Scan for the cell matching the given text and deliver its (X, Y) coordinate at center. 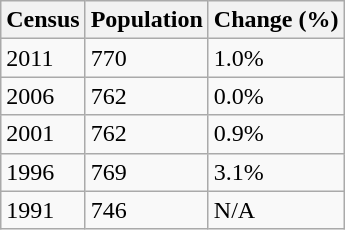
1996 (43, 172)
2006 (43, 96)
770 (146, 58)
1991 (43, 210)
Change (%) (276, 20)
1.0% (276, 58)
0.9% (276, 134)
0.0% (276, 96)
Census (43, 20)
2011 (43, 58)
N/A (276, 210)
769 (146, 172)
2001 (43, 134)
Population (146, 20)
746 (146, 210)
3.1% (276, 172)
